From the cell containing the given text, extract its center point as (x, y) coordinate. 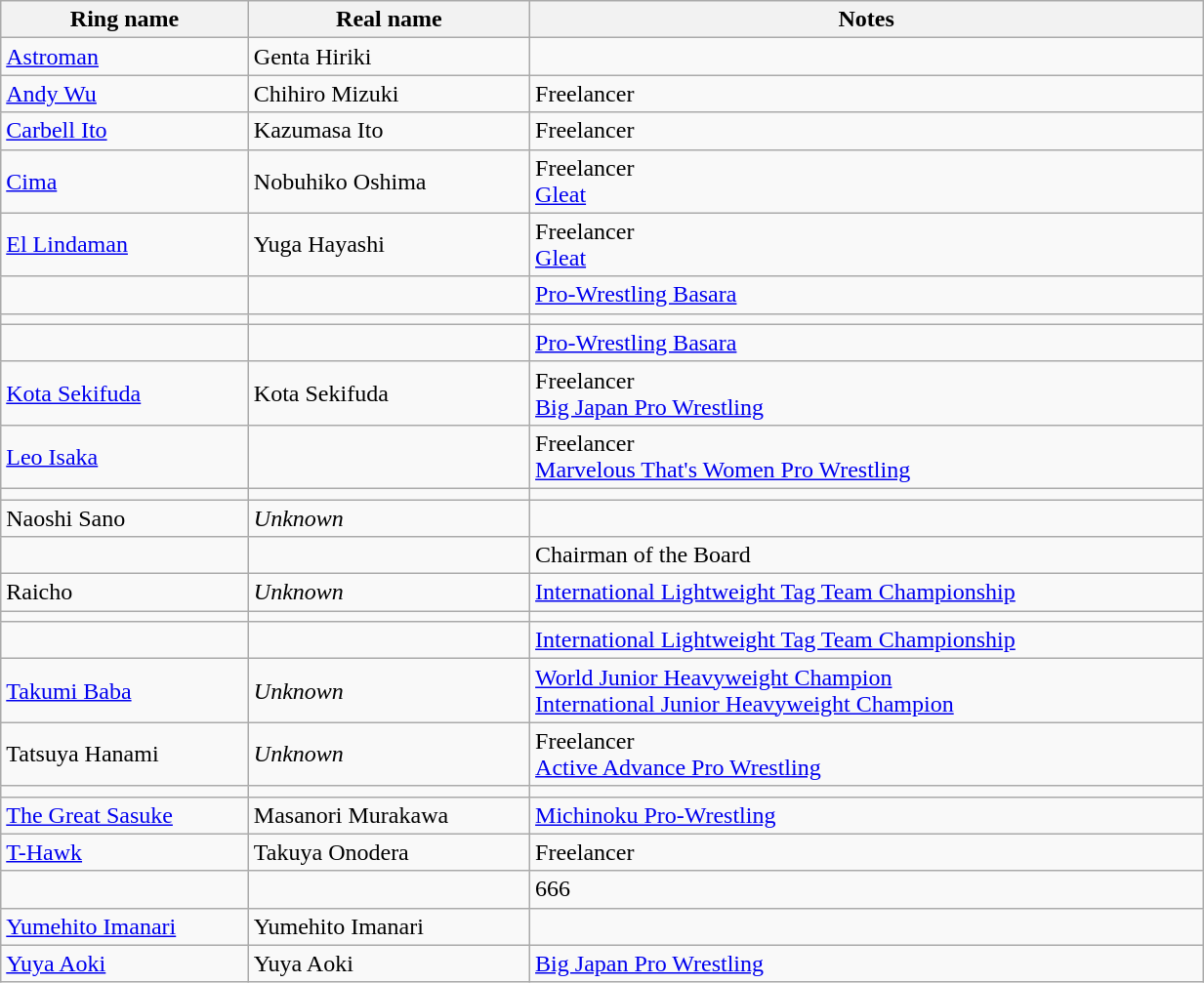
Big Japan Pro Wrestling (867, 963)
FreelancerBig Japan Pro Wrestling (867, 392)
Astroman (125, 57)
Carbell Ito (125, 131)
Tatsuya Hanami (125, 754)
Naoshi Sano (125, 518)
Raicho (125, 593)
T-Hawk (125, 852)
Freelancer Gleat (867, 244)
El Lindaman (125, 244)
FreelancerGleat (867, 182)
Takuya Onodera (389, 852)
Nobuhiko Oshima (389, 182)
Chihiro Mizuki (389, 94)
Genta Hiriki (389, 57)
666 (867, 889)
Notes (867, 20)
World Junior Heavyweight ChampionInternational Junior Heavyweight Champion (867, 691)
The Great Sasuke (125, 815)
Takumi Baba (125, 691)
Michinoku Pro-Wrestling (867, 815)
Cima (125, 182)
Real name (389, 20)
Chairman of the Board (867, 555)
Masanori Murakawa (389, 815)
Kazumasa Ito (389, 131)
Andy Wu (125, 94)
FreelancerMarvelous That's Women Pro Wrestling (867, 457)
Yuga Hayashi (389, 244)
Leo Isaka (125, 457)
FreelancerActive Advance Pro Wrestling (867, 754)
Ring name (125, 20)
